Return the [x, y] coordinate for the center point of the cell that contains the specified text.  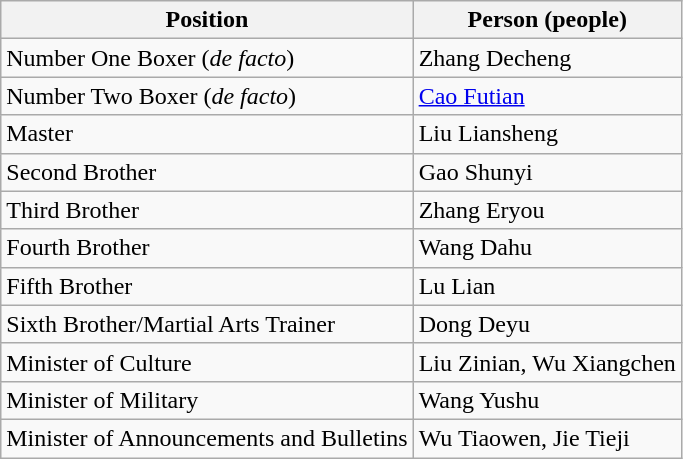
Wu Tiaowen, Jie Tieji [547, 438]
Master [207, 134]
Fourth Brother [207, 248]
Position [207, 20]
Number One Boxer (de facto) [207, 58]
Gao Shunyi [547, 172]
Second Brother [207, 172]
Fifth Brother [207, 286]
Cao Futian [547, 96]
Third Brother [207, 210]
Minister of Announcements and Bulletins [207, 438]
Person (people) [547, 20]
Zhang Eryou [547, 210]
Liu Zinian, Wu Xiangchen [547, 362]
Number Two Boxer (de facto) [207, 96]
Sixth Brother/Martial Arts Trainer [207, 324]
Wang Dahu [547, 248]
Wang Yushu [547, 400]
Minister of Culture [207, 362]
Minister of Military [207, 400]
Dong Deyu [547, 324]
Lu Lian [547, 286]
Liu Liansheng [547, 134]
Zhang Decheng [547, 58]
